Output the (x, y) coordinate of the center of the cell containing the given text.  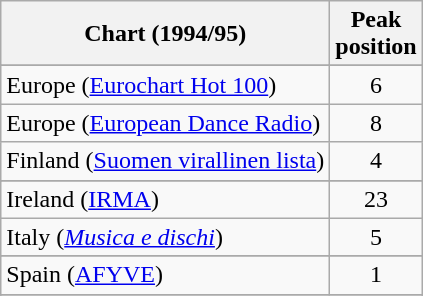
5 (376, 237)
Europe (Eurochart Hot 100) (166, 85)
1 (376, 275)
8 (376, 123)
Italy (Musica e dischi) (166, 237)
Europe (European Dance Radio) (166, 123)
Spain (AFYVE) (166, 275)
6 (376, 85)
Finland (Suomen virallinen lista) (166, 161)
4 (376, 161)
Chart (1994/95) (166, 34)
23 (376, 199)
Peakposition (376, 34)
Ireland (IRMA) (166, 199)
